Find where the given text appears and provide that cell's center as (X, Y) coordinate. 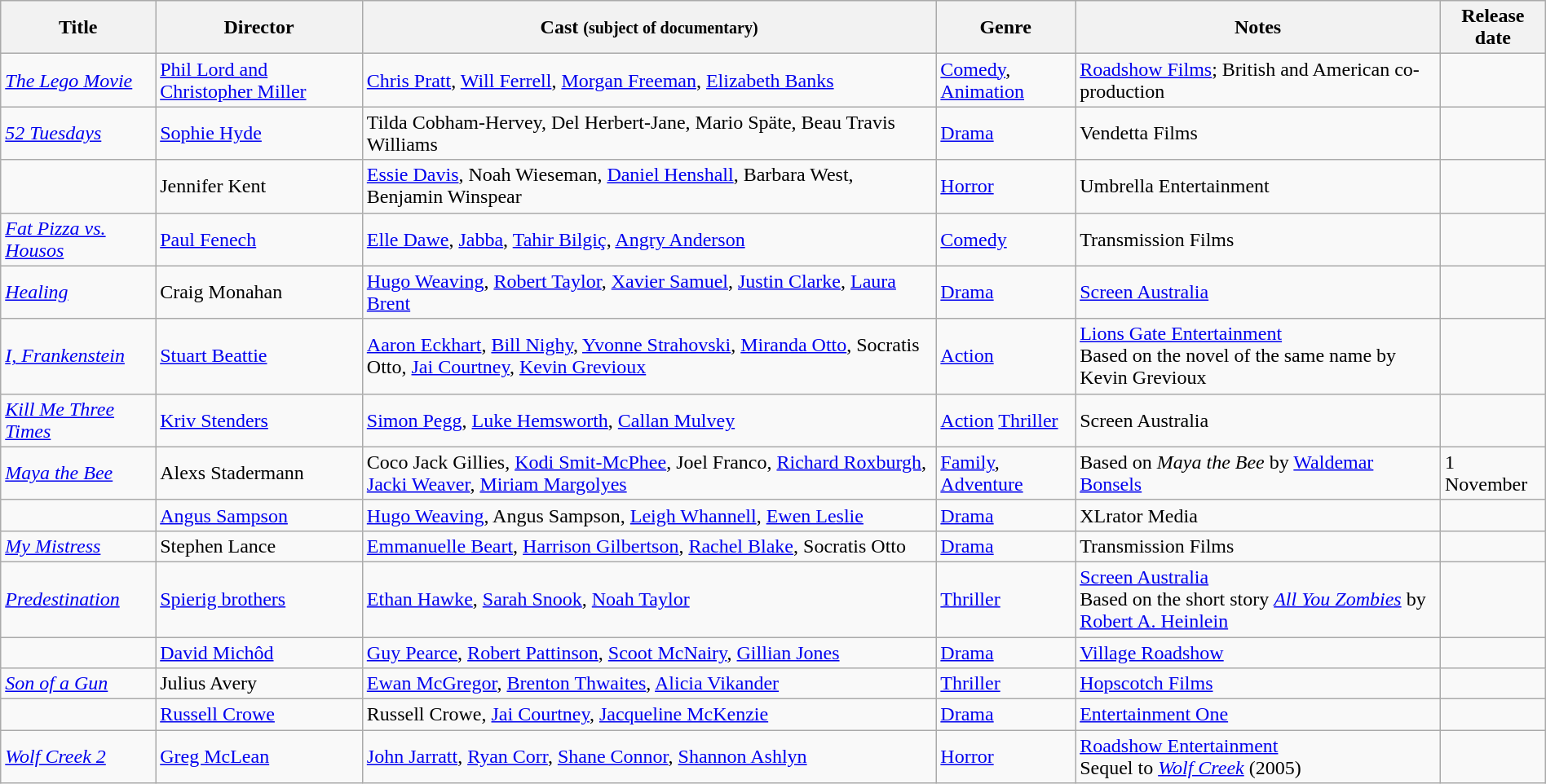
Simon Pegg, Luke Hemsworth, Callan Mulvey (649, 421)
Essie Davis, Noah Wieseman, Daniel Henshall, Barbara West, Benjamin Winspear (649, 186)
Emmanuelle Beart, Harrison Gilbertson, Rachel Blake, Socratis Otto (649, 546)
Craig Monahan (259, 292)
Notes (1258, 28)
Tilda Cobham-Hervey, Del Herbert-Jane, Mario Späte, Beau Travis Williams (649, 134)
My Mistress (78, 546)
Russell Crowe, Jai Courtney, Jacqueline McKenzie (649, 715)
Aaron Eckhart, Bill Nighy, Yvonne Strahovski, Miranda Otto, Socratis Otto, Jai Courtney, Kevin Grevioux (649, 356)
Wolf Creek 2 (78, 756)
Genre (1006, 28)
Action (1006, 356)
Jennifer Kent (259, 186)
Roadshow Entertainment Sequel to Wolf Creek (2005) (1258, 756)
Kill Me Three Times (78, 421)
Hugo Weaving, Robert Taylor, Xavier Samuel, Justin Clarke, Laura Brent (649, 292)
Son of a Gun (78, 684)
Stuart Beattie (259, 356)
Kriv Stenders (259, 421)
52 Tuesdays (78, 134)
Lions Gate EntertainmentBased on the novel of the same name by Kevin Grevioux (1258, 356)
Julius Avery (259, 684)
Hugo Weaving, Angus Sampson, Leigh Whannell, Ewen Leslie (649, 515)
Title (78, 28)
Angus Sampson (259, 515)
Release date (1492, 28)
Maya the Bee (78, 473)
Stephen Lance (259, 546)
Coco Jack Gillies, Kodi Smit-McPhee, Joel Franco, Richard Roxburgh, Jacki Weaver, Miriam Margolyes (649, 473)
Russell Crowe (259, 715)
Predestination (78, 599)
Roadshow Films; British and American co-production (1258, 80)
Sophie Hyde (259, 134)
Ewan McGregor, Brenton Thwaites, Alicia Vikander (649, 684)
Vendetta Films (1258, 134)
Fat Pizza vs. Housos (78, 240)
The Lego Movie (78, 80)
Guy Pearce, Robert Pattinson, Scoot McNairy, Gillian Jones (649, 653)
Comedy (1006, 240)
Comedy, Animation (1006, 80)
Action Thriller (1006, 421)
David Michôd (259, 653)
Cast (subject of documentary) (649, 28)
Hopscotch Films (1258, 684)
Umbrella Entertainment (1258, 186)
Greg McLean (259, 756)
Phil Lord and Christopher Miller (259, 80)
1 November (1492, 473)
Family, Adventure (1006, 473)
Healing (78, 292)
Chris Pratt, Will Ferrell, Morgan Freeman, Elizabeth Banks (649, 80)
Screen AustraliaBased on the short story All You Zombies by Robert A. Heinlein (1258, 599)
Elle Dawe, Jabba, Tahir Bilgiç, Angry Anderson (649, 240)
Village Roadshow (1258, 653)
John Jarratt, Ryan Corr, Shane Connor, Shannon Ashlyn (649, 756)
XLrator Media (1258, 515)
Based on Maya the Bee by Waldemar Bonsels (1258, 473)
Director (259, 28)
Ethan Hawke, Sarah Snook, Noah Taylor (649, 599)
I, Frankenstein (78, 356)
Entertainment One (1258, 715)
Paul Fenech (259, 240)
Alexs Stadermann (259, 473)
Spierig brothers (259, 599)
